From the cell containing the given text, extract its center point as [x, y] coordinate. 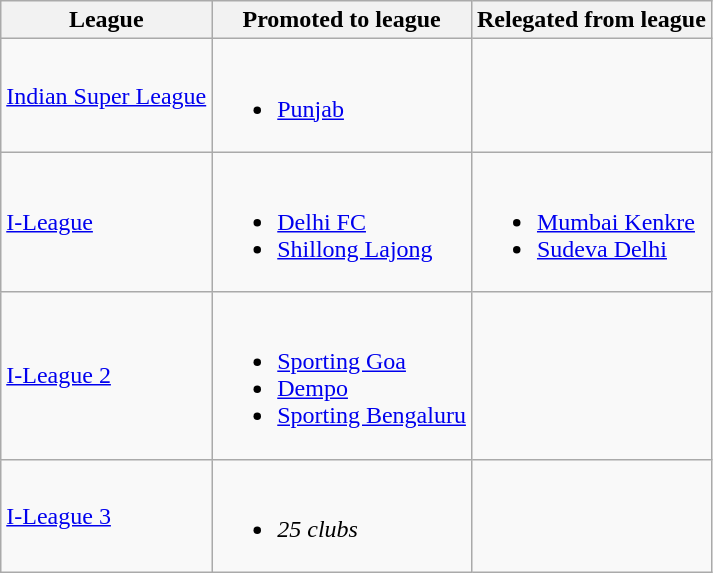
Relegated from league [591, 20]
I-League 2 [106, 376]
Indian Super League [106, 96]
Punjab [342, 96]
Mumbai Kenkre Sudeva Delhi [591, 222]
Delhi FC Shillong Lajong [342, 222]
League [106, 20]
I-League [106, 222]
25 clubs [342, 516]
I-League 3 [106, 516]
Sporting Goa Dempo Sporting Bengaluru [342, 376]
Promoted to league [342, 20]
